Detect which cell encompasses the target text, then output its [x, y] center coordinate. 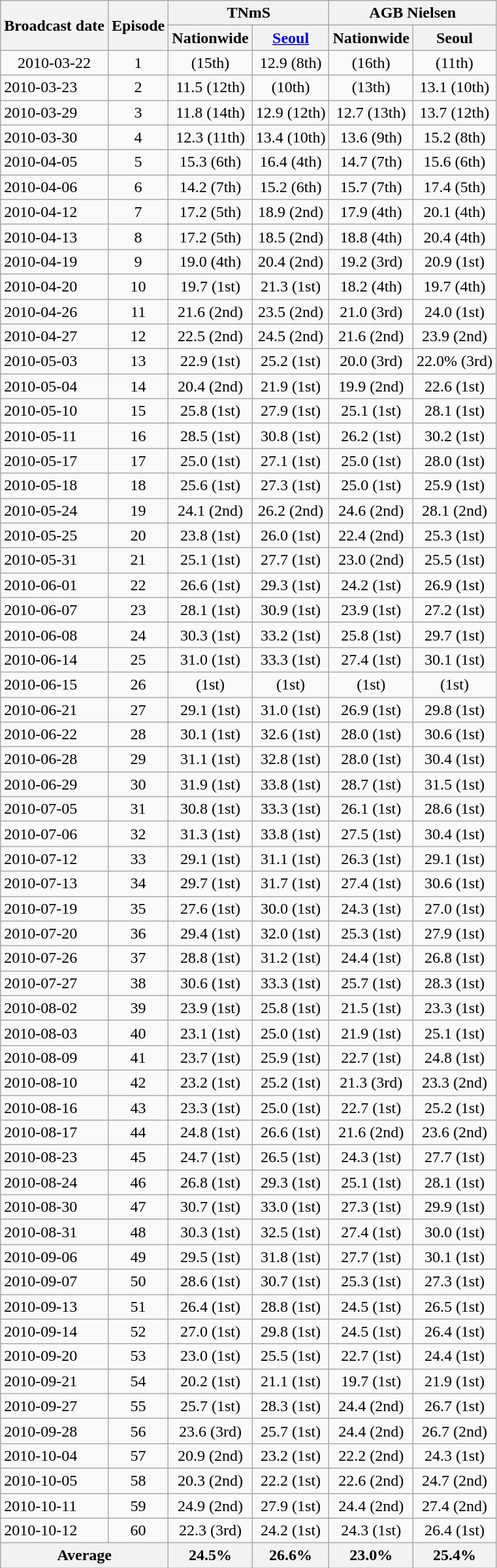
22.2 (1st) [291, 1480]
23.8 (1st) [210, 535]
37 [138, 958]
21.5 (1st) [371, 1008]
50 [138, 1282]
23.3 (2nd) [455, 1082]
2010-07-05 [55, 809]
14.2 (7th) [210, 187]
23.0% [371, 1556]
31.3 (1st) [210, 834]
22 [138, 585]
2010-08-17 [55, 1133]
2010-06-07 [55, 610]
25 [138, 659]
2010-04-26 [55, 312]
33.0 (1st) [291, 1207]
Broadcast date [55, 25]
20.0 (3rd) [371, 361]
26.6% [291, 1556]
13.4 (10th) [291, 137]
11 [138, 312]
17.9 (4th) [371, 212]
12.9 (12th) [291, 112]
26.7 (2nd) [455, 1431]
31 [138, 809]
14 [138, 386]
18 [138, 486]
43 [138, 1108]
2010-08-16 [55, 1108]
2010-05-31 [55, 560]
26.1 (1st) [371, 809]
25.4% [455, 1556]
2010-05-24 [55, 510]
2010-03-29 [55, 112]
20.3 (2nd) [210, 1480]
42 [138, 1082]
15.2 (8th) [455, 137]
2010-10-05 [55, 1480]
2010-05-17 [55, 461]
23.1 (1st) [210, 1033]
2010-09-13 [55, 1307]
53 [138, 1356]
28.7 (1st) [371, 784]
35 [138, 909]
32.8 (1st) [291, 759]
18.5 (2nd) [291, 237]
2010-08-24 [55, 1182]
27.1 (1st) [291, 461]
12.3 (11th) [210, 137]
2010-07-19 [55, 909]
27.4 (2nd) [455, 1505]
2010-04-06 [55, 187]
11.8 (14th) [210, 112]
27.2 (1st) [455, 610]
22.2 (2nd) [371, 1456]
22.6 (1st) [455, 386]
2010-05-03 [55, 361]
13.1 (10th) [455, 88]
27.6 (1st) [210, 909]
13.6 (9th) [371, 137]
31.5 (1st) [455, 784]
2010-03-23 [55, 88]
26.3 (1st) [371, 859]
21.1 (1st) [291, 1381]
24.0 (1st) [455, 312]
19.2 (3rd) [371, 261]
30.2 (1st) [455, 436]
26.0 (1st) [291, 535]
2010-10-12 [55, 1531]
48 [138, 1232]
21.3 (1st) [291, 286]
47 [138, 1207]
19 [138, 510]
2010-05-04 [55, 386]
2010-05-18 [55, 486]
2010-07-12 [55, 859]
30.9 (1st) [291, 610]
16 [138, 436]
19.0 (4th) [210, 261]
15.7 (7th) [371, 187]
15.6 (6th) [455, 162]
2010-06-28 [55, 759]
24.5% [210, 1556]
23 [138, 610]
6 [138, 187]
2010-09-21 [55, 1381]
2010-09-28 [55, 1431]
AGB Nielsen [413, 13]
23.0 (1st) [210, 1356]
2010-04-19 [55, 261]
2010-04-13 [55, 237]
31.2 (1st) [291, 958]
4 [138, 137]
2010-07-20 [55, 933]
22.5 (2nd) [210, 337]
28.1 (2nd) [455, 510]
2010-09-14 [55, 1331]
20.9 (2nd) [210, 1456]
23.7 (1st) [210, 1058]
2010-08-10 [55, 1082]
2010-08-23 [55, 1158]
2010-06-21 [55, 709]
24.7 (2nd) [455, 1480]
60 [138, 1531]
26.7 (1st) [455, 1406]
11.5 (12th) [210, 88]
2010-10-11 [55, 1505]
5 [138, 162]
41 [138, 1058]
27.5 (1st) [371, 834]
26 [138, 684]
8 [138, 237]
12.7 (13th) [371, 112]
TNmS [249, 13]
2010-04-05 [55, 162]
23.9 (2nd) [455, 337]
2010-09-07 [55, 1282]
2010-03-30 [55, 137]
24.9 (2nd) [210, 1505]
23.6 (3rd) [210, 1431]
9 [138, 261]
7 [138, 212]
2010-07-13 [55, 884]
16.4 (4th) [291, 162]
38 [138, 983]
2010-07-26 [55, 958]
2010-06-01 [55, 585]
15 [138, 411]
22.9 (1st) [210, 361]
58 [138, 1480]
2010-04-20 [55, 286]
32.5 (1st) [291, 1232]
2010-08-09 [55, 1058]
2010-04-27 [55, 337]
21.0 (3rd) [371, 312]
24.1 (2nd) [210, 510]
2010-10-04 [55, 1456]
23.0 (2nd) [371, 560]
15.2 (6th) [291, 187]
2010-08-31 [55, 1232]
34 [138, 884]
19.7 (4th) [455, 286]
39 [138, 1008]
22.6 (2nd) [371, 1480]
26.2 (2nd) [291, 510]
2010-04-12 [55, 212]
13 [138, 361]
12.9 (8th) [291, 63]
45 [138, 1158]
2010-08-03 [55, 1033]
23.6 (2nd) [455, 1133]
55 [138, 1406]
2010-09-06 [55, 1257]
20 [138, 535]
2010-07-06 [55, 834]
2010-05-11 [55, 436]
24.7 (1st) [210, 1158]
22.0% (3rd) [455, 361]
20.4 (4th) [455, 237]
Episode [138, 25]
2010-09-20 [55, 1356]
27 [138, 709]
2010-08-30 [55, 1207]
29 [138, 759]
28 [138, 735]
29.5 (1st) [210, 1257]
20.1 (4th) [455, 212]
2010-06-08 [55, 635]
22.3 (3rd) [210, 1531]
2010-07-27 [55, 983]
12 [138, 337]
20.9 (1st) [455, 261]
(15th) [210, 63]
1 [138, 63]
33.2 (1st) [291, 635]
23.5 (2nd) [291, 312]
21.3 (3rd) [371, 1082]
32.6 (1st) [291, 735]
57 [138, 1456]
2010-06-14 [55, 659]
22.4 (2nd) [371, 535]
24.5 (2nd) [291, 337]
40 [138, 1033]
28.5 (1st) [210, 436]
32 [138, 834]
46 [138, 1182]
52 [138, 1331]
56 [138, 1431]
18.8 (4th) [371, 237]
51 [138, 1307]
18.2 (4th) [371, 286]
31.7 (1st) [291, 884]
19.9 (2nd) [371, 386]
29.4 (1st) [210, 933]
20.2 (1st) [210, 1381]
25.6 (1st) [210, 486]
36 [138, 933]
49 [138, 1257]
2 [138, 88]
2010-08-02 [55, 1008]
2010-09-27 [55, 1406]
2010-06-22 [55, 735]
24.6 (2nd) [371, 510]
(16th) [371, 63]
2010-05-10 [55, 411]
2010-06-15 [55, 684]
17.4 (5th) [455, 187]
32.0 (1st) [291, 933]
21 [138, 560]
(13th) [371, 88]
31.8 (1st) [291, 1257]
3 [138, 112]
2010-05-25 [55, 535]
2010-03-22 [55, 63]
2010-06-29 [55, 784]
44 [138, 1133]
13.7 (12th) [455, 112]
24 [138, 635]
Average [85, 1556]
29.9 (1st) [455, 1207]
54 [138, 1381]
15.3 (6th) [210, 162]
31.9 (1st) [210, 784]
17 [138, 461]
18.9 (2nd) [291, 212]
26.2 (1st) [371, 436]
33 [138, 859]
30 [138, 784]
(10th) [291, 88]
14.7 (7th) [371, 162]
59 [138, 1505]
(11th) [455, 63]
10 [138, 286]
